Return the [X, Y] coordinate for the center point of the cell that contains the specified text.  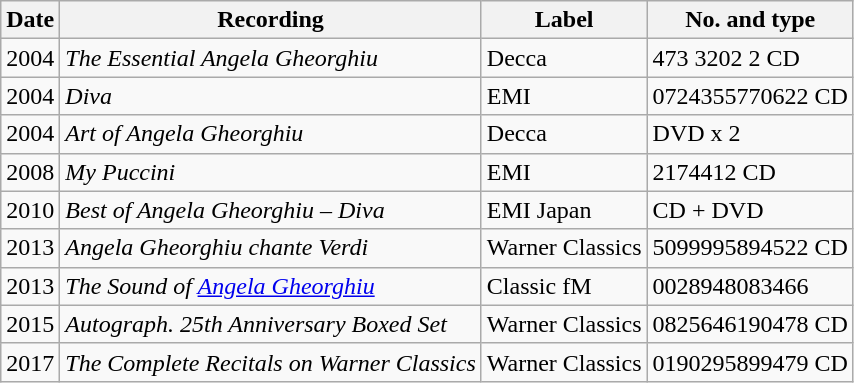
The Complete Recitals on Warner Classics [271, 362]
Best of Angela Gheorghiu – Diva [271, 210]
0190295899479 CD [750, 362]
473 3202 2 CD [750, 58]
Classic fM [564, 286]
The Essential Angela Gheorghiu [271, 58]
The Sound of Angela Gheorghiu [271, 286]
0724355770622 CD [750, 96]
No. and type [750, 20]
0028948083466 [750, 286]
5099995894522 CD [750, 248]
Diva [271, 96]
Recording [271, 20]
CD + DVD [750, 210]
EMI Japan [564, 210]
2015 [30, 324]
0825646190478 CD [750, 324]
Date [30, 20]
2174412 CD [750, 172]
Label [564, 20]
My Puccini [271, 172]
DVD x 2 [750, 134]
Autograph. 25th Anniversary Boxed Set [271, 324]
2008 [30, 172]
2010 [30, 210]
Art of Angela Gheorghiu [271, 134]
2017 [30, 362]
Angela Gheorghiu chante Verdi [271, 248]
